Scan for the cell matching the given text and deliver its (X, Y) coordinate at center. 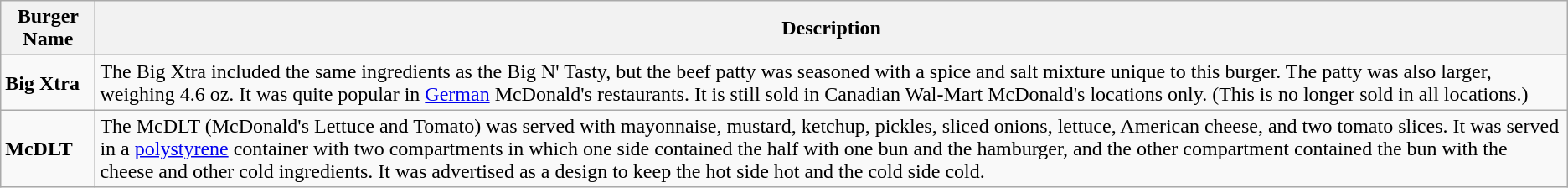
Burger Name (49, 29)
Description (831, 29)
Big Xtra (49, 82)
McDLT (49, 149)
